Capture the cell that displays the provided text and extract its (X, Y) central coordinate. 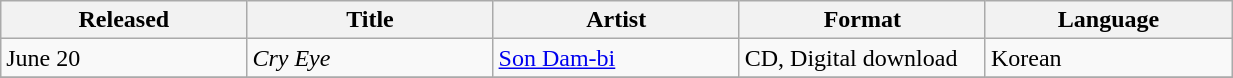
CD, Digital download (862, 58)
Released (124, 20)
June 20 (124, 58)
Title (370, 20)
Cry Eye (370, 58)
Korean (1108, 58)
Format (862, 20)
Son Dam-bi (616, 58)
Language (1108, 20)
Artist (616, 20)
